Pinpoint the cell where the given text exists, returning its (X, Y) midpoint coordinate. 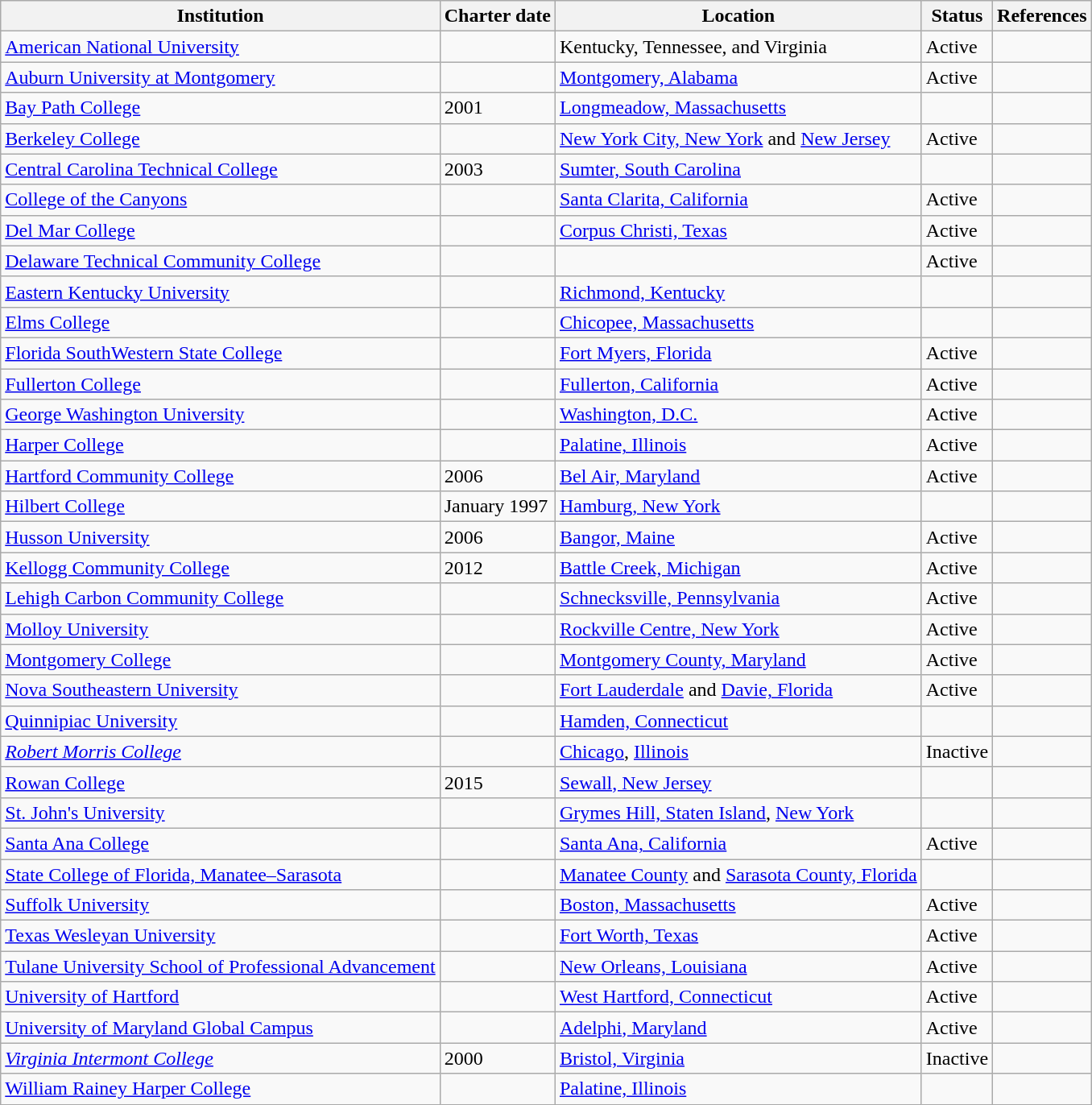
University of Maryland Global Campus (221, 1028)
Status (957, 16)
Bel Air, Maryland (738, 476)
Del Mar College (221, 230)
William Rainey Harper College (221, 1089)
George Washington University (221, 415)
Quinnipiac University (221, 721)
Sewall, New Jersey (738, 782)
Richmond, Kentucky (738, 292)
Location (738, 16)
2003 (498, 169)
Hamburg, New York (738, 507)
Berkeley College (221, 139)
New York City, New York and New Jersey (738, 139)
Battle Creek, Michigan (738, 568)
Adelphi, Maryland (738, 1028)
Husson University (221, 537)
Kentucky, Tennessee, and Virginia (738, 47)
Sumter, South Carolina (738, 169)
Hartford Community College (221, 476)
Chicago, Illinois (738, 751)
Harper College (221, 445)
January 1997 (498, 507)
New Orleans, Louisiana (738, 966)
Tulane University School of Professional Advancement (221, 966)
Chicopee, Massachusetts (738, 322)
Montgomery College (221, 660)
Schnecksville, Pennsylvania (738, 598)
Auburn University at Montgomery (221, 77)
Manatee County and Sarasota County, Florida (738, 874)
Rowan College (221, 782)
College of the Canyons (221, 200)
Virginia Intermont College (221, 1058)
Fort Myers, Florida (738, 353)
Molloy University (221, 629)
Kellogg Community College (221, 568)
Bangor, Maine (738, 537)
Suffolk University (221, 905)
Bristol, Virginia (738, 1058)
Hilbert College (221, 507)
Eastern Kentucky University (221, 292)
State College of Florida, Manatee–Sarasota (221, 874)
Bay Path College (221, 108)
West Hartford, Connecticut (738, 997)
Delaware Technical Community College (221, 261)
Fort Worth, Texas (738, 936)
Santa Ana College (221, 843)
Santa Ana, California (738, 843)
Institution (221, 16)
Grymes Hill, Staten Island, New York (738, 813)
References (1042, 16)
Washington, D.C. (738, 415)
Texas Wesleyan University (221, 936)
Fullerton College (221, 384)
University of Hartford (221, 997)
Longmeadow, Massachusetts (738, 108)
Rockville Centre, New York (738, 629)
Charter date (498, 16)
Florida SouthWestern State College (221, 353)
Fort Lauderdale and Davie, Florida (738, 690)
2012 (498, 568)
Corpus Christi, Texas (738, 230)
St. John's University (221, 813)
Lehigh Carbon Community College (221, 598)
Montgomery, Alabama (738, 77)
Central Carolina Technical College (221, 169)
Robert Morris College (221, 751)
Nova Southeastern University (221, 690)
2015 (498, 782)
Boston, Massachusetts (738, 905)
Montgomery County, Maryland (738, 660)
2001 (498, 108)
Fullerton, California (738, 384)
Hamden, Connecticut (738, 721)
2000 (498, 1058)
Elms College (221, 322)
American National University (221, 47)
Santa Clarita, California (738, 200)
